Identify which cell holds the provided text, then report its [x, y] central coordinate. 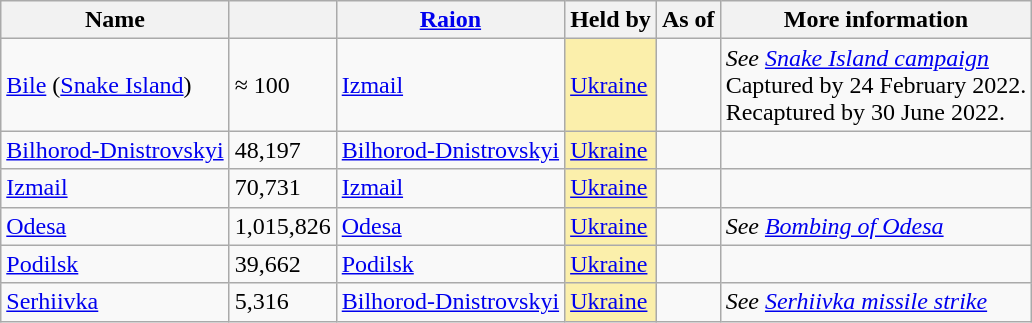
Raion [450, 20]
Bile (Snake Island) [115, 85]
Serhiivka [115, 302]
1,015,826 [282, 226]
70,731 [282, 188]
See Serhiivka missile strike [876, 302]
≈ 100 [282, 85]
More information [876, 20]
48,197 [282, 150]
As of [688, 20]
Name [115, 20]
5,316 [282, 302]
Held by [611, 20]
See Snake Island campaign Captured by 24 February 2022. Recaptured by 30 June 2022. [876, 85]
See Bombing of Odesa [876, 226]
39,662 [282, 264]
